Find where the given text appears and provide that cell's center as [x, y] coordinate. 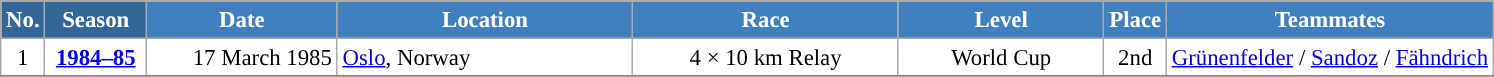
Oslo, Norway [485, 58]
Date [242, 20]
World Cup [1001, 58]
Teammates [1330, 20]
No. [23, 20]
2nd [1135, 58]
17 March 1985 [242, 58]
1 [23, 58]
Race [766, 20]
1984–85 [96, 58]
Level [1001, 20]
4 × 10 km Relay [766, 58]
Place [1135, 20]
Location [485, 20]
Grünenfelder / Sandoz / Fähndrich [1330, 58]
Season [96, 20]
